For the text-containing cell, return its midpoint in (X, Y) coordinate format. 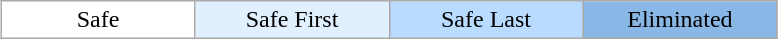
Safe (98, 20)
Safe First (292, 20)
Eliminated (680, 20)
Safe Last (486, 20)
